Search for the cell housing the specified text and yield its [X, Y] center coordinate. 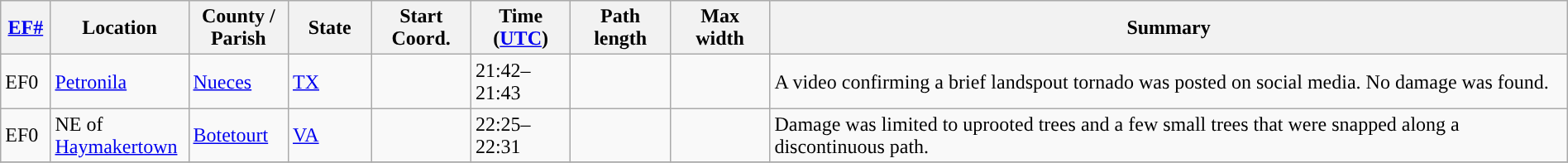
Start Coord. [421, 28]
Path length [620, 28]
A video confirming a brief landspout tornado was posted on social media. No damage was found. [1169, 81]
EF# [26, 28]
NE of Haymakertown [119, 136]
Petronila [119, 81]
Damage was limited to uprooted trees and a few small trees that were snapped along a discontinuous path. [1169, 136]
Time (UTC) [520, 28]
TX [329, 81]
22:25–22:31 [520, 136]
Nueces [238, 81]
21:42–21:43 [520, 81]
Botetourt [238, 136]
VA [329, 136]
County / Parish [238, 28]
Summary [1169, 28]
Location [119, 28]
State [329, 28]
Max width [719, 28]
